Pinpoint the cell where the given text exists, returning its (x, y) midpoint coordinate. 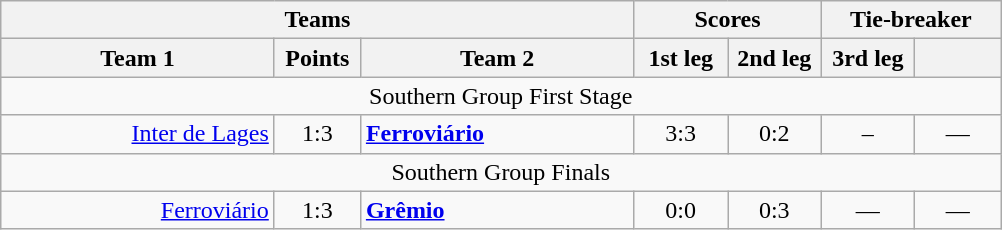
Team 2 (497, 58)
3rd leg (868, 58)
0:2 (775, 134)
2nd leg (775, 58)
– (868, 134)
0:3 (775, 210)
0:0 (681, 210)
3:3 (681, 134)
Points (317, 58)
Southern Group First Stage (501, 96)
Grêmio (497, 210)
Southern Group Finals (501, 172)
Inter de Lages (138, 134)
Scores (728, 20)
Tie-breaker (911, 20)
Team 1 (138, 58)
Teams (318, 20)
1st leg (681, 58)
